Find where the given text appears and provide that cell's center as (x, y) coordinate. 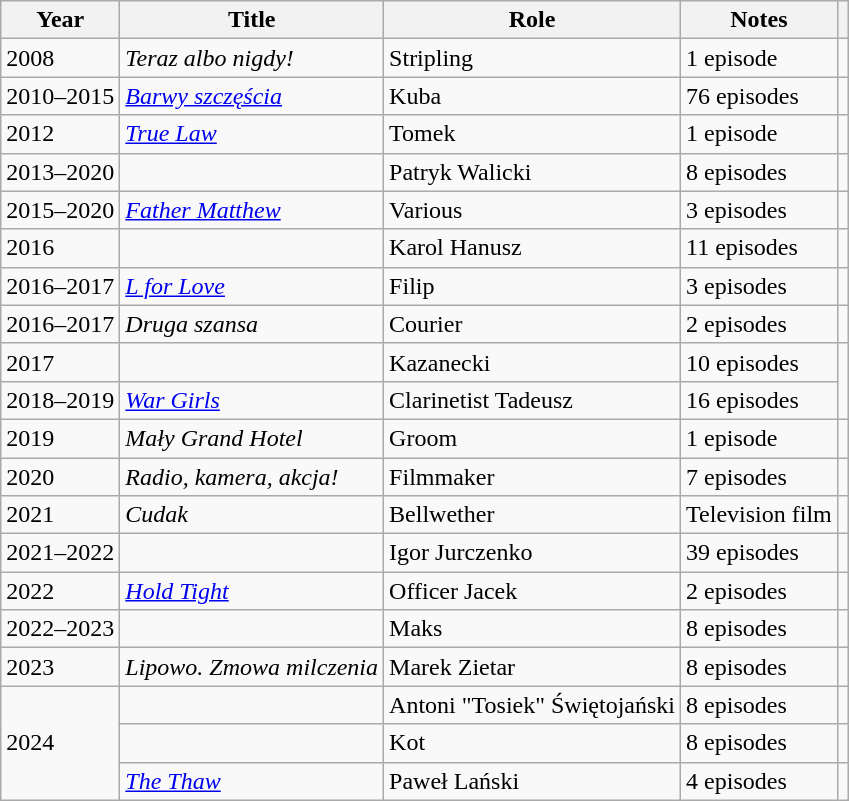
Various (532, 210)
Filip (532, 286)
16 episodes (760, 400)
39 episodes (760, 553)
Marek Zietar (532, 667)
2024 (60, 743)
2023 (60, 667)
2017 (60, 362)
L for Love (252, 286)
Teraz albo nigdy! (252, 58)
Patryk Walicki (532, 172)
Mały Grand Hotel (252, 438)
Clarinetist Tadeusz (532, 400)
2013–2020 (60, 172)
Kuba (532, 96)
Bellwether (532, 515)
2019 (60, 438)
Druga szansa (252, 324)
4 episodes (760, 781)
2022–2023 (60, 629)
2010–2015 (60, 96)
Year (60, 20)
Groom (532, 438)
Title (252, 20)
7 episodes (760, 477)
Role (532, 20)
Officer Jacek (532, 591)
2022 (60, 591)
Filmmaker (532, 477)
Courier (532, 324)
Hold Tight (252, 591)
10 episodes (760, 362)
2015–2020 (60, 210)
Tomek (532, 134)
Kot (532, 743)
Karol Hanusz (532, 248)
76 episodes (760, 96)
Television film (760, 515)
11 episodes (760, 248)
Stripling (532, 58)
Paweł Lański (532, 781)
2021 (60, 515)
Kazanecki (532, 362)
Lipowo. Zmowa milczenia (252, 667)
2008 (60, 58)
Cudak (252, 515)
True Law (252, 134)
Father Matthew (252, 210)
2016 (60, 248)
The Thaw (252, 781)
War Girls (252, 400)
Antoni "Tosiek" Świętojański (532, 705)
Notes (760, 20)
Radio, kamera, akcja! (252, 477)
Maks (532, 629)
2012 (60, 134)
Barwy szczęścia (252, 96)
2018–2019 (60, 400)
2021–2022 (60, 553)
Igor Jurczenko (532, 553)
2020 (60, 477)
